Identify which cell holds the provided text, then report its (x, y) central coordinate. 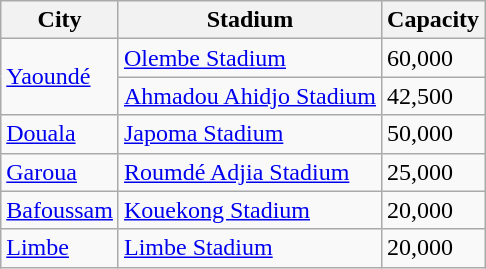
Stadium (250, 20)
Yaoundé (60, 77)
60,000 (434, 58)
Roumdé Adjia Stadium (250, 172)
Capacity (434, 20)
City (60, 20)
Garoua (60, 172)
Ahmadou Ahidjo Stadium (250, 96)
Bafoussam (60, 210)
Limbe Stadium (250, 248)
50,000 (434, 134)
42,500 (434, 96)
Limbe (60, 248)
Japoma Stadium (250, 134)
Douala (60, 134)
Kouekong Stadium (250, 210)
Olembe Stadium (250, 58)
25,000 (434, 172)
